Detect which cell encompasses the target text, then output its (X, Y) center coordinate. 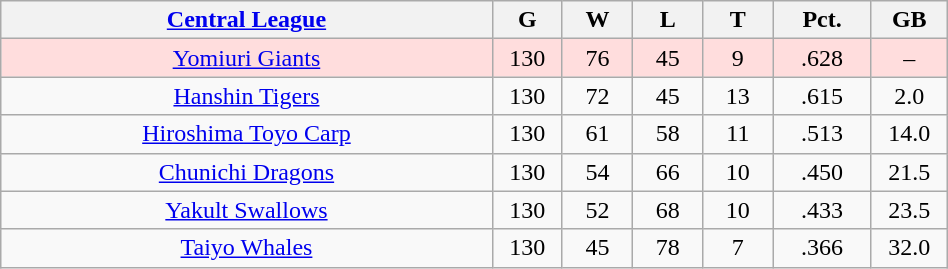
.433 (822, 210)
58 (668, 134)
.513 (822, 134)
23.5 (909, 210)
61 (597, 134)
Hiroshima Toyo Carp (246, 134)
W (597, 20)
– (909, 58)
14.0 (909, 134)
GB (909, 20)
78 (668, 248)
.450 (822, 172)
Yomiuri Giants (246, 58)
L (668, 20)
.628 (822, 58)
72 (597, 96)
68 (668, 210)
.366 (822, 248)
54 (597, 172)
52 (597, 210)
32.0 (909, 248)
21.5 (909, 172)
G (527, 20)
.615 (822, 96)
Hanshin Tigers (246, 96)
Yakult Swallows (246, 210)
66 (668, 172)
Chunichi Dragons (246, 172)
2.0 (909, 96)
Central League (246, 20)
Pct. (822, 20)
Taiyo Whales (246, 248)
9 (738, 58)
T (738, 20)
76 (597, 58)
13 (738, 96)
7 (738, 248)
11 (738, 134)
